From the cell containing the given text, extract its center point as (x, y) coordinate. 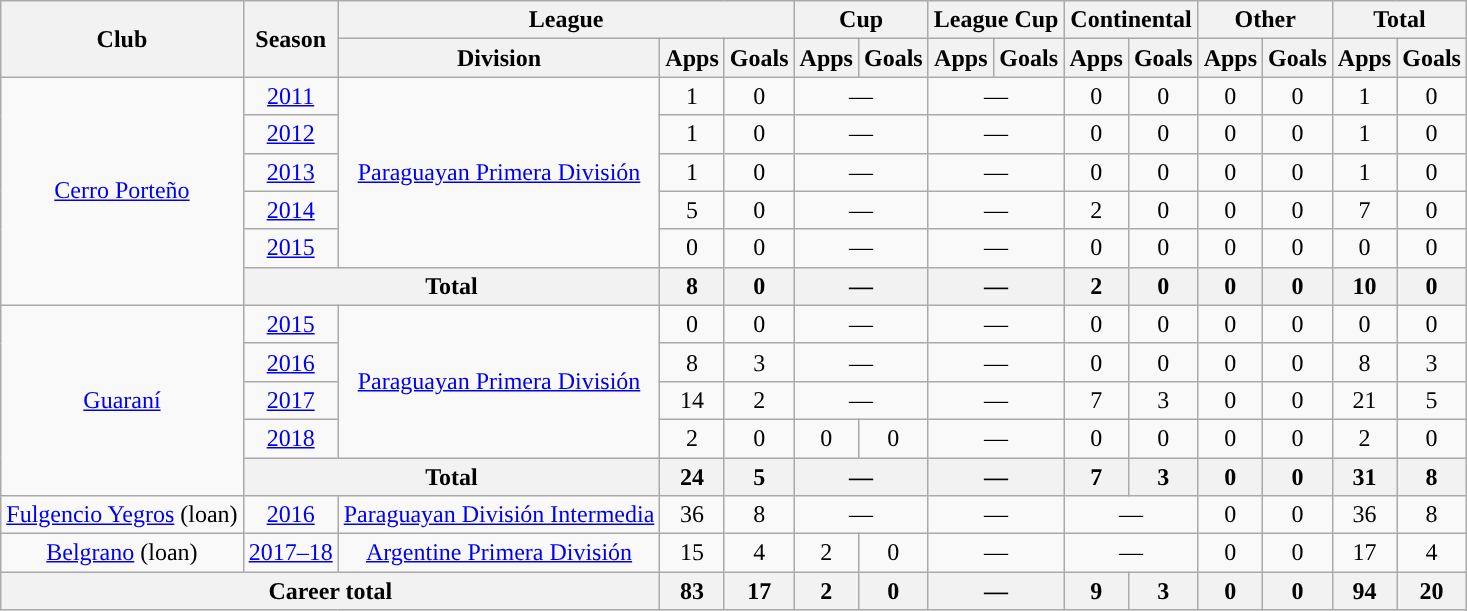
21 (1364, 400)
Paraguayan División Intermedia (499, 515)
24 (692, 477)
Season (290, 39)
15 (692, 553)
2014 (290, 210)
Continental (1131, 20)
Cup (861, 20)
10 (1364, 286)
2013 (290, 172)
Argentine Primera División (499, 553)
2012 (290, 134)
9 (1096, 591)
2018 (290, 438)
Club (122, 39)
14 (692, 400)
Belgrano (loan) (122, 553)
League (566, 20)
2017–18 (290, 553)
Fulgencio Yegros (loan) (122, 515)
31 (1364, 477)
83 (692, 591)
League Cup (996, 20)
Guaraní (122, 400)
Other (1265, 20)
2017 (290, 400)
94 (1364, 591)
Cerro Porteño (122, 191)
20 (1432, 591)
Career total (330, 591)
2011 (290, 96)
Division (499, 58)
